Capture the cell that displays the provided text and extract its [x, y] central coordinate. 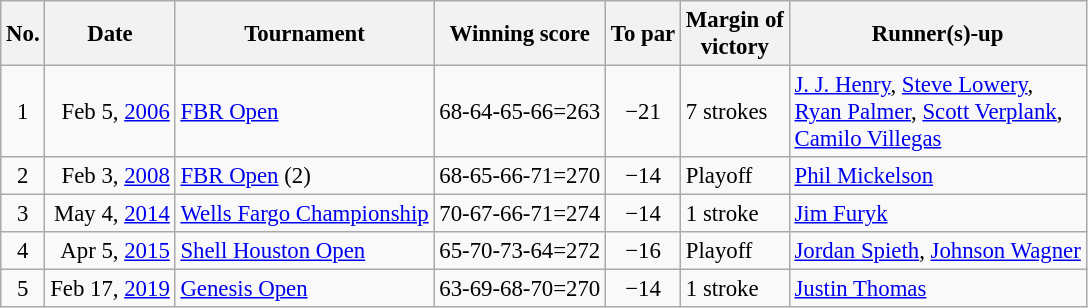
7 strokes [736, 112]
Apr 5, 2015 [110, 251]
Wells Fargo Championship [304, 214]
Genesis Open [304, 289]
Justin Thomas [938, 289]
Margin ofvictory [736, 34]
J. J. Henry, Steve Lowery, Ryan Palmer, Scott Verplank, Camilo Villegas [938, 112]
65-70-73-64=272 [520, 251]
Tournament [304, 34]
Jim Furyk [938, 214]
68-64-65-66=263 [520, 112]
May 4, 2014 [110, 214]
Feb 17, 2019 [110, 289]
3 [23, 214]
2 [23, 176]
−21 [644, 112]
4 [23, 251]
Feb 5, 2006 [110, 112]
1 [23, 112]
Phil Mickelson [938, 176]
68-65-66-71=270 [520, 176]
To par [644, 34]
5 [23, 289]
FBR Open (2) [304, 176]
FBR Open [304, 112]
63-69-68-70=270 [520, 289]
Shell Houston Open [304, 251]
Runner(s)-up [938, 34]
Date [110, 34]
Winning score [520, 34]
No. [23, 34]
−16 [644, 251]
Jordan Spieth, Johnson Wagner [938, 251]
Feb 3, 2008 [110, 176]
70-67-66-71=274 [520, 214]
